Return (x, y) of the center of cell containing provided text 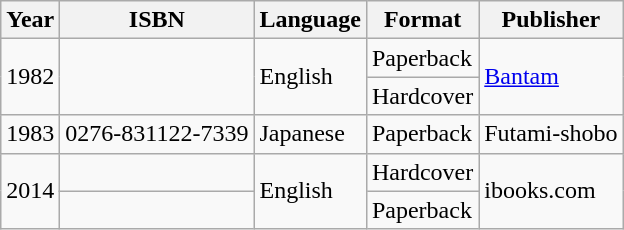
ISBN (157, 20)
Futami-shobo (551, 134)
ibooks.com (551, 191)
Language (310, 20)
0276-831122-7339 (157, 134)
Year (30, 20)
1982 (30, 77)
Bantam (551, 77)
Format (422, 20)
Japanese (310, 134)
Publisher (551, 20)
1983 (30, 134)
2014 (30, 191)
